Determine the (x, y) coordinate at the center of the cell enclosing the given text.  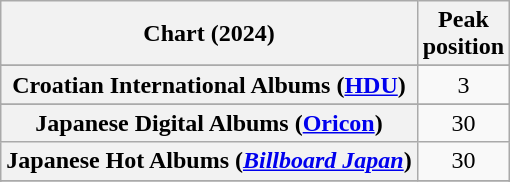
Japanese Hot Albums (Billboard Japan) (209, 161)
3 (463, 85)
Croatian International Albums (HDU) (209, 85)
Japanese Digital Albums (Oricon) (209, 123)
Peakposition (463, 34)
Chart (2024) (209, 34)
